For the text-containing cell, return its midpoint in [x, y] coordinate format. 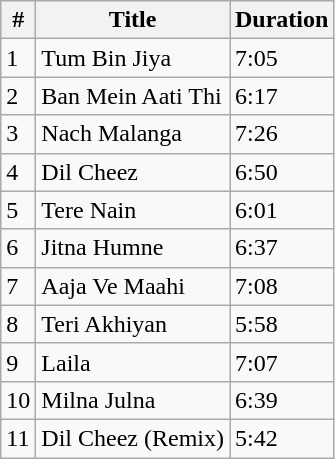
1 [18, 58]
Tum Bin Jiya [133, 58]
4 [18, 172]
Milna Julna [133, 400]
Aaja Ve Maahi [133, 286]
5:58 [282, 324]
9 [18, 362]
Laila [133, 362]
11 [18, 438]
6:39 [282, 400]
7:07 [282, 362]
10 [18, 400]
Dil Cheez [133, 172]
Teri Akhiyan [133, 324]
Jitna Humne [133, 248]
7:26 [282, 134]
5 [18, 210]
Ban Mein Aati Thi [133, 96]
Dil Cheez (Remix) [133, 438]
6:37 [282, 248]
5:42 [282, 438]
7:08 [282, 286]
# [18, 20]
6:01 [282, 210]
7:05 [282, 58]
Title [133, 20]
6 [18, 248]
6:17 [282, 96]
8 [18, 324]
Duration [282, 20]
2 [18, 96]
3 [18, 134]
7 [18, 286]
Nach Malanga [133, 134]
6:50 [282, 172]
Tere Nain [133, 210]
